Scan for the cell matching the given text and deliver its [X, Y] coordinate at center. 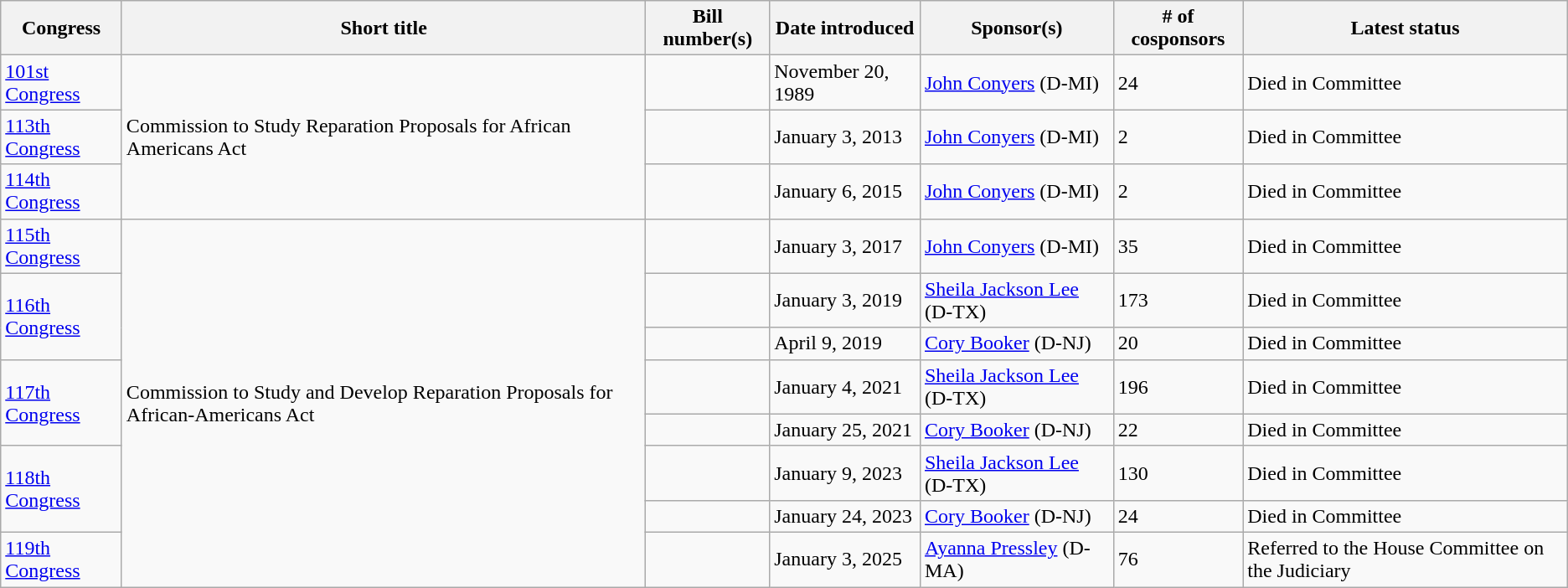
117th Congress [62, 402]
Commission to Study and Develop Reparation Proposals for African-Americans Act [384, 403]
Congress [62, 28]
113th Congress [62, 137]
119th Congress [62, 560]
173 [1178, 300]
Ayanna Pressley (D-MA) [1017, 560]
January 24, 2023 [845, 516]
116th Congress [62, 317]
22 [1178, 430]
Referred to the House Committee on the Judiciary [1406, 560]
115th Congress [62, 246]
January 6, 2015 [845, 191]
Commission to Study Reparation Proposals for African Americans Act [384, 137]
Date introduced [845, 28]
# of cosponsors [1178, 28]
January 3, 2025 [845, 560]
January 25, 2021 [845, 430]
January 3, 2013 [845, 137]
101st Congress [62, 82]
196 [1178, 387]
118th Congress [62, 489]
January 4, 2021 [845, 387]
November 20, 1989 [845, 82]
20 [1178, 343]
January 3, 2019 [845, 300]
76 [1178, 560]
Latest status [1406, 28]
January 9, 2023 [845, 472]
Bill number(s) [708, 28]
April 9, 2019 [845, 343]
Short title [384, 28]
January 3, 2017 [845, 246]
35 [1178, 246]
114th Congress [62, 191]
Sponsor(s) [1017, 28]
130 [1178, 472]
